Search for the cell housing the specified text and yield its [X, Y] center coordinate. 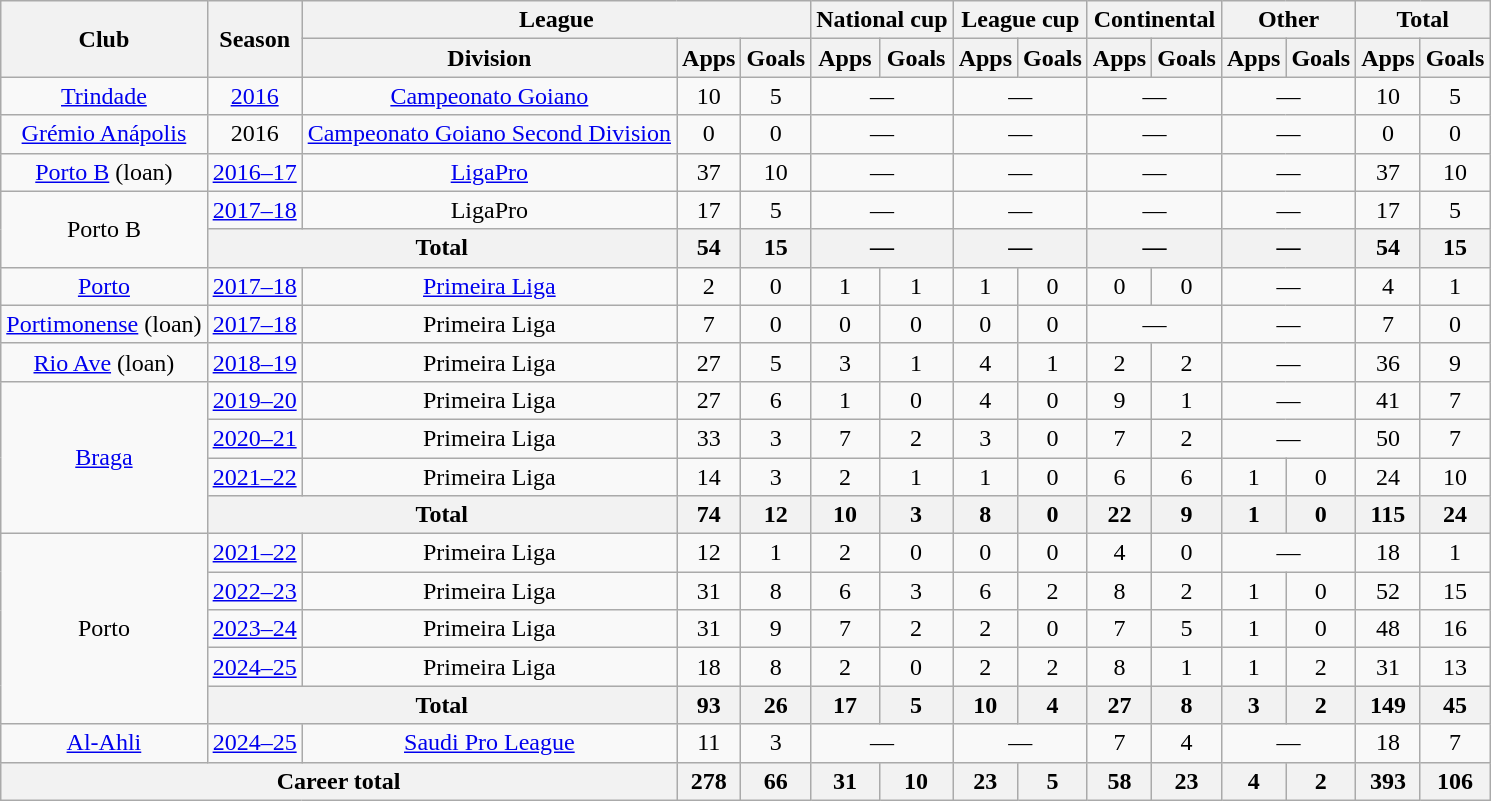
Porto B (loan) [104, 172]
Saudi Pro League [489, 743]
Continental [1154, 20]
22 [1119, 515]
League cup [1020, 20]
149 [1388, 705]
74 [709, 515]
2020–21 [254, 438]
50 [1388, 438]
14 [709, 477]
93 [709, 705]
Grémio Anápolis [104, 134]
2018–19 [254, 362]
11 [709, 743]
Career total [339, 781]
66 [776, 781]
52 [1388, 591]
48 [1388, 629]
Trindade [104, 96]
13 [1455, 667]
Braga [104, 457]
58 [1119, 781]
106 [1455, 781]
2023–24 [254, 629]
Campeonato Goiano [489, 96]
33 [709, 438]
115 [1388, 515]
Campeonato Goiano Second Division [489, 134]
League [556, 20]
36 [1388, 362]
National cup [882, 20]
278 [709, 781]
Portimonense (loan) [104, 324]
2022–23 [254, 591]
Division [489, 58]
Club [104, 39]
2016–17 [254, 172]
16 [1455, 629]
393 [1388, 781]
2019–20 [254, 400]
Porto B [104, 229]
41 [1388, 400]
Season [254, 39]
Al-Ahli [104, 743]
26 [776, 705]
45 [1455, 705]
Other [1288, 20]
Rio Ave (loan) [104, 362]
